Find where the given text appears and provide that cell's center as [X, Y] coordinate. 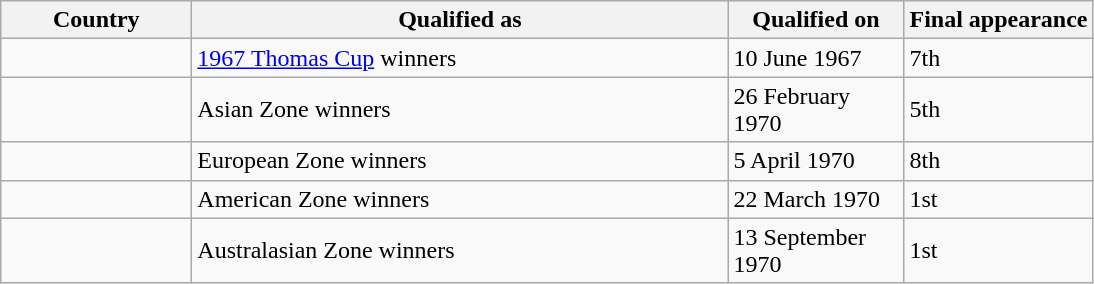
26 February 1970 [816, 110]
Qualified as [460, 20]
7th [998, 58]
American Zone winners [460, 199]
1967 Thomas Cup winners [460, 58]
22 March 1970 [816, 199]
Asian Zone winners [460, 110]
8th [998, 161]
Australasian Zone winners [460, 250]
13 September 1970 [816, 250]
Final appearance [998, 20]
Qualified on [816, 20]
5 April 1970 [816, 161]
10 June 1967 [816, 58]
Country [96, 20]
5th [998, 110]
European Zone winners [460, 161]
